Capture the cell that displays the provided text and extract its [x, y] central coordinate. 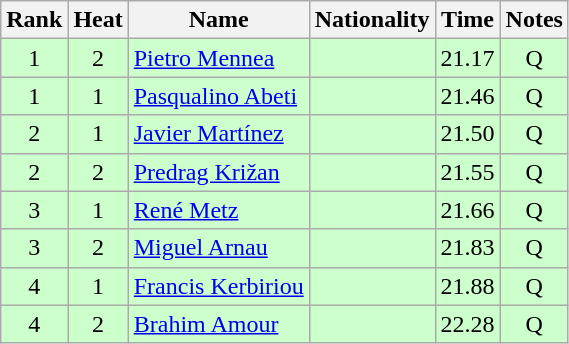
Javier Martínez [218, 134]
Brahim Amour [218, 324]
Francis Kerbiriou [218, 286]
21.88 [468, 286]
René Metz [218, 210]
21.66 [468, 210]
Nationality [372, 20]
Notes [534, 20]
21.83 [468, 248]
22.28 [468, 324]
21.17 [468, 58]
Pietro Mennea [218, 58]
Rank [34, 20]
21.50 [468, 134]
Heat [98, 20]
21.55 [468, 172]
Time [468, 20]
Miguel Arnau [218, 248]
Predrag Križan [218, 172]
Pasqualino Abeti [218, 96]
21.46 [468, 96]
Name [218, 20]
